Identify which cell holds the provided text, then report its (x, y) central coordinate. 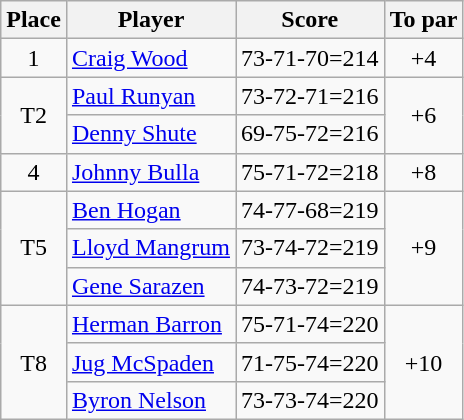
1 (34, 58)
T8 (34, 362)
73-73-74=220 (310, 400)
Gene Sarazen (150, 286)
T5 (34, 248)
To par (424, 20)
Paul Runyan (150, 96)
74-77-68=219 (310, 210)
+9 (424, 248)
74-73-72=219 (310, 286)
Lloyd Mangrum (150, 248)
Jug McSpaden (150, 362)
Byron Nelson (150, 400)
Craig Wood (150, 58)
Herman Barron (150, 324)
+4 (424, 58)
73-74-72=219 (310, 248)
4 (34, 172)
71-75-74=220 (310, 362)
69-75-72=216 (310, 134)
73-72-71=216 (310, 96)
75-71-72=218 (310, 172)
+8 (424, 172)
+6 (424, 115)
+10 (424, 362)
Johnny Bulla (150, 172)
Score (310, 20)
T2 (34, 115)
Ben Hogan (150, 210)
Player (150, 20)
75-71-74=220 (310, 324)
Place (34, 20)
73-71-70=214 (310, 58)
Denny Shute (150, 134)
